Provide the (x, y) coordinate of the cell's center where the given text is located.  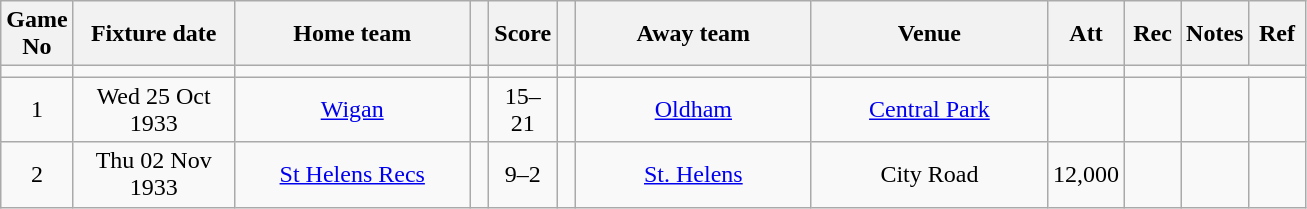
1 (37, 110)
Wigan (352, 110)
12,000 (1086, 174)
Fixture date (154, 34)
Venue (929, 34)
Wed 25 Oct 1933 (154, 110)
Att (1086, 34)
Ref (1277, 34)
Central Park (929, 110)
Home team (352, 34)
City Road (929, 174)
9–2 (523, 174)
St Helens Recs (352, 174)
Game No (37, 34)
Thu 02 Nov 1933 (154, 174)
2 (37, 174)
St. Helens (693, 174)
15–21 (523, 110)
Rec (1153, 34)
Notes (1215, 34)
Score (523, 34)
Away team (693, 34)
Oldham (693, 110)
